From the cell containing the given text, extract its center point as (X, Y) coordinate. 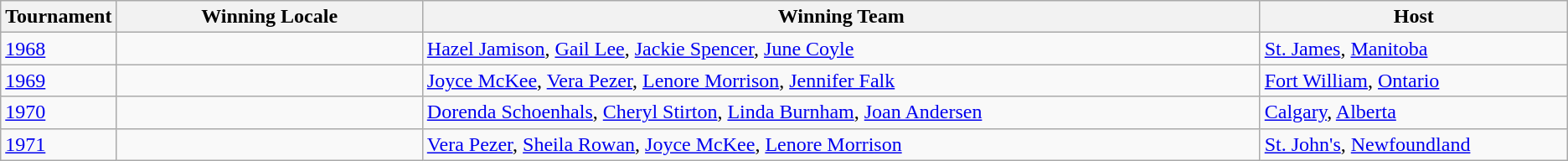
Host (1414, 17)
Fort William, Ontario (1414, 80)
Dorenda Schoenhals, Cheryl Stirton, Linda Burnham, Joan Andersen (841, 112)
Winning Locale (270, 17)
Tournament (59, 17)
St. James, Manitoba (1414, 49)
Calgary, Alberta (1414, 112)
1968 (59, 49)
1970 (59, 112)
St. John's, Newfoundland (1414, 144)
Joyce McKee, Vera Pezer, Lenore Morrison, Jennifer Falk (841, 80)
1969 (59, 80)
Winning Team (841, 17)
Vera Pezer, Sheila Rowan, Joyce McKee, Lenore Morrison (841, 144)
1971 (59, 144)
Hazel Jamison, Gail Lee, Jackie Spencer, June Coyle (841, 49)
